Output the (X, Y) coordinate of the center of the cell containing the given text.  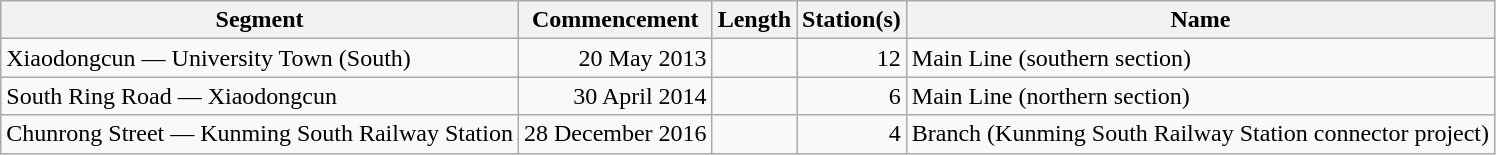
20 May 2013 (615, 58)
Commencement (615, 20)
12 (852, 58)
Chunrong Street — Kunming South Railway Station (260, 134)
Xiaodongcun — University Town (South) (260, 58)
30 April 2014 (615, 96)
Station(s) (852, 20)
Length (754, 20)
Segment (260, 20)
4 (852, 134)
South Ring Road — Xiaodongcun (260, 96)
Main Line (northern section) (1200, 96)
Branch (Kunming South Railway Station connector project) (1200, 134)
Main Line (southern section) (1200, 58)
Name (1200, 20)
28 December 2016 (615, 134)
6 (852, 96)
